Find where the given text appears and provide that cell's center as [x, y] coordinate. 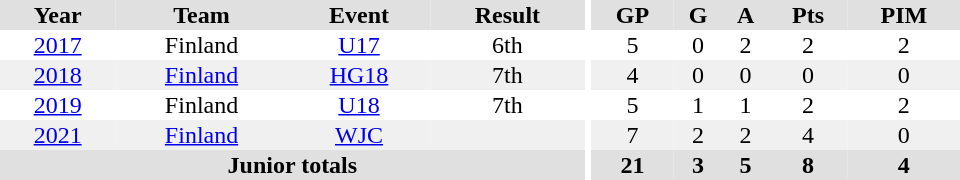
U17 [359, 45]
Junior totals [292, 165]
7 [632, 135]
Year [58, 15]
8 [808, 165]
A [746, 15]
HG18 [359, 75]
Team [202, 15]
21 [632, 165]
G [698, 15]
Event [359, 15]
PIM [904, 15]
Pts [808, 15]
2017 [58, 45]
2019 [58, 105]
3 [698, 165]
2021 [58, 135]
WJC [359, 135]
GP [632, 15]
Result [507, 15]
6th [507, 45]
2018 [58, 75]
U18 [359, 105]
